Pinpoint the cell where the given text exists, returning its [X, Y] midpoint coordinate. 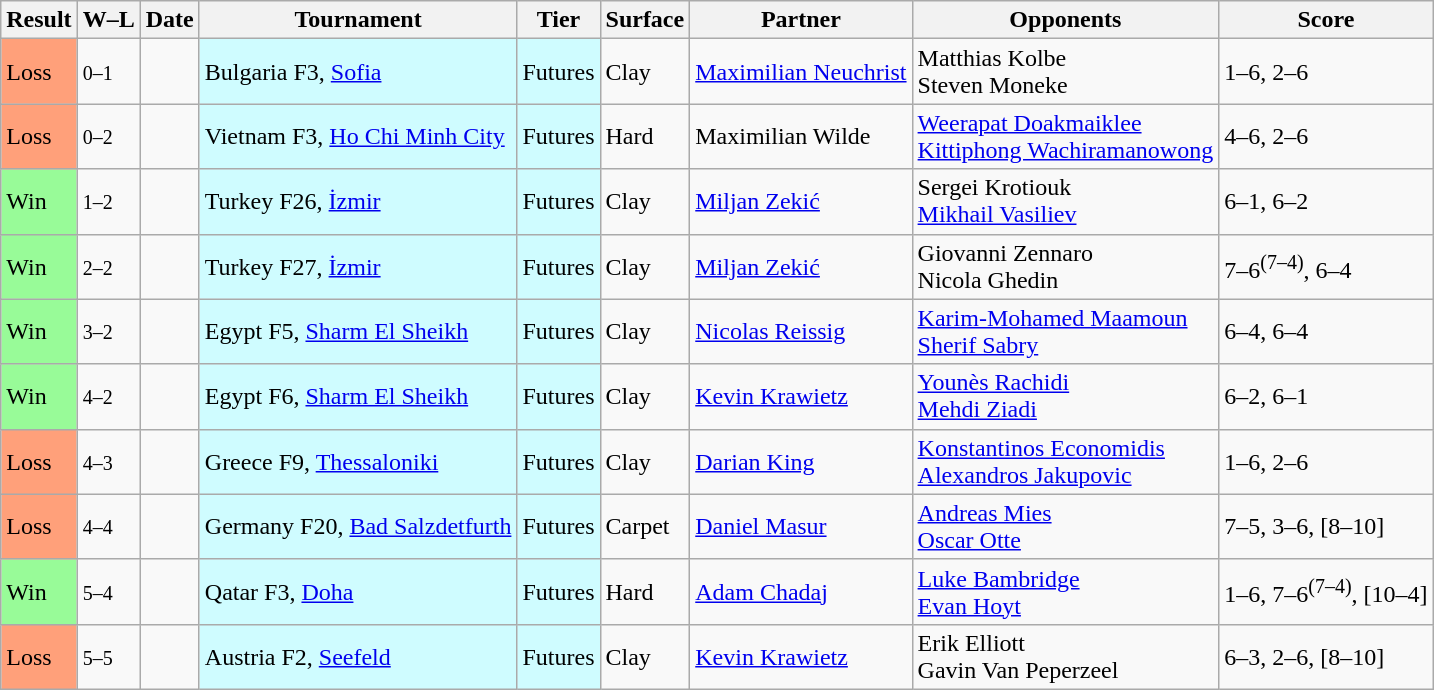
0–2 [108, 136]
Giovanni Zennaro Nicola Ghedin [1066, 266]
Bulgaria F3, Sofia [358, 72]
5–4 [108, 592]
6–2, 6–1 [1326, 396]
Germany F20, Bad Salzdetfurth [358, 526]
Matthias Kolbe Steven Moneke [1066, 72]
Qatar F3, Doha [358, 592]
Surface [645, 20]
Maximilian Wilde [801, 136]
Andreas Mies Oscar Otte [1066, 526]
W–L [108, 20]
5–5 [108, 656]
0–1 [108, 72]
Score [1326, 20]
Tournament [358, 20]
Turkey F26, İzmir [358, 202]
Konstantinos Economidis Alexandros Jakupovic [1066, 462]
Egypt F6, Sharm El Sheikh [358, 396]
Darian King [801, 462]
Austria F2, Seefeld [358, 656]
7–5, 3–6, [8–10] [1326, 526]
Luke Bambridge Evan Hoyt [1066, 592]
Weerapat Doakmaiklee Kittiphong Wachiramanowong [1066, 136]
2–2 [108, 266]
4–2 [108, 396]
Date [170, 20]
Greece F9, Thessaloniki [358, 462]
Erik Elliott Gavin Van Peperzeel [1066, 656]
Tier [558, 20]
4–4 [108, 526]
Younès Rachidi Mehdi Ziadi [1066, 396]
Daniel Masur [801, 526]
Vietnam F3, Ho Chi Minh City [358, 136]
Adam Chadaj [801, 592]
6–1, 6–2 [1326, 202]
Partner [801, 20]
Result [39, 20]
Karim-Mohamed Maamoun Sherif Sabry [1066, 332]
Opponents [1066, 20]
3–2 [108, 332]
7–6(7–4), 6–4 [1326, 266]
4–3 [108, 462]
Turkey F27, İzmir [358, 266]
Carpet [645, 526]
1–2 [108, 202]
4–6, 2–6 [1326, 136]
Maximilian Neuchrist [801, 72]
Sergei Krotiouk Mikhail Vasiliev [1066, 202]
6–4, 6–4 [1326, 332]
Nicolas Reissig [801, 332]
1–6, 7–6(7–4), [10–4] [1326, 592]
6–3, 2–6, [8–10] [1326, 656]
Egypt F5, Sharm El Sheikh [358, 332]
